Identify which cell holds the provided text, then report its (x, y) central coordinate. 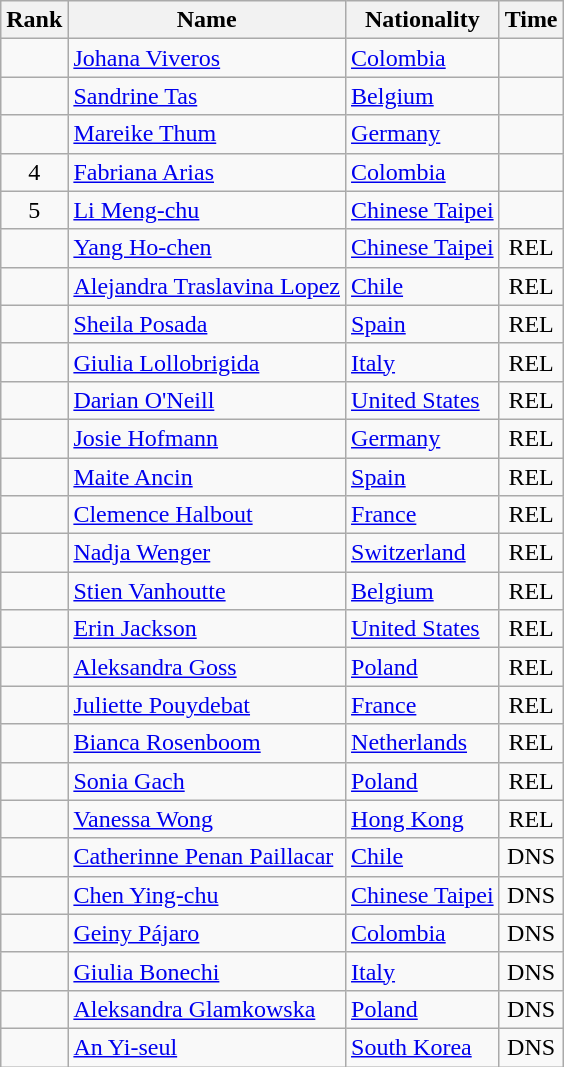
Clemence Halbout (207, 515)
Giulia Bonechi (207, 971)
Giulia Lollobrigida (207, 362)
Aleksandra Glamkowska (207, 1009)
South Korea (423, 1047)
4 (34, 172)
Fabriana Arias (207, 172)
An Yi-seul (207, 1047)
Hong Kong (423, 819)
Catherinne Penan Paillacar (207, 857)
Sandrine Tas (207, 96)
Josie Hofmann (207, 438)
Yang Ho-chen (207, 248)
Time (531, 20)
Alejandra Traslavina Lopez (207, 286)
5 (34, 210)
Nationality (423, 20)
Vanessa Wong (207, 819)
Sheila Posada (207, 324)
Rank (34, 20)
Stien Vanhoutte (207, 591)
Geiny Pájaro (207, 933)
Sonia Gach (207, 781)
Bianca Rosenboom (207, 743)
Maite Ancin (207, 477)
Erin Jackson (207, 629)
Darian O'Neill (207, 400)
Name (207, 20)
Switzerland (423, 553)
Aleksandra Goss (207, 667)
Johana Viveros (207, 58)
Netherlands (423, 743)
Mareike Thum (207, 134)
Chen Ying-chu (207, 895)
Nadja Wenger (207, 553)
Juliette Pouydebat (207, 705)
Li Meng-chu (207, 210)
